Identify which cell holds the provided text, then report its (x, y) central coordinate. 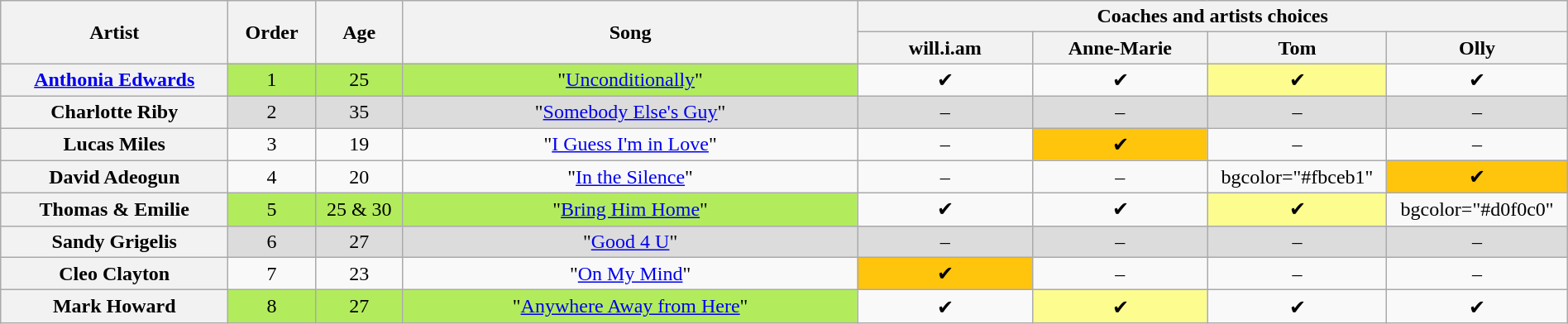
7 (272, 274)
2 (272, 112)
35 (359, 112)
"Bring Him Home" (630, 210)
25 & 30 (359, 210)
Lucas Miles (114, 144)
5 (272, 210)
"In the Silence" (630, 177)
Thomas & Emilie (114, 210)
Charlotte Riby (114, 112)
"Anywhere Away from Here" (630, 307)
3 (272, 144)
Song (630, 32)
David Adeogun (114, 177)
bgcolor="#d0f0c0" (1477, 210)
"Good 4 U" (630, 241)
4 (272, 177)
8 (272, 307)
"I Guess I'm in Love" (630, 144)
Olly (1477, 48)
20 (359, 177)
Sandy Grigelis (114, 241)
23 (359, 274)
Anne-Marie (1121, 48)
Artist (114, 32)
"On My Mind" (630, 274)
Coaches and artists choices (1212, 17)
19 (359, 144)
Mark Howard (114, 307)
Order (272, 32)
1 (272, 80)
25 (359, 80)
will.i.am (945, 48)
bgcolor="#fbceb1" (1297, 177)
Tom (1297, 48)
Age (359, 32)
"Unconditionally" (630, 80)
Anthonia Edwards (114, 80)
"Somebody Else's Guy" (630, 112)
6 (272, 241)
Cleo Clayton (114, 274)
